Capture the cell that displays the provided text and extract its [X, Y] central coordinate. 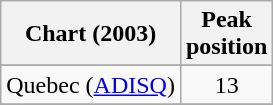
Quebec (ADISQ) [91, 85]
13 [226, 85]
Peakposition [226, 34]
Chart (2003) [91, 34]
